Provide the (X, Y) coordinate of the cell's center where the given text is located.  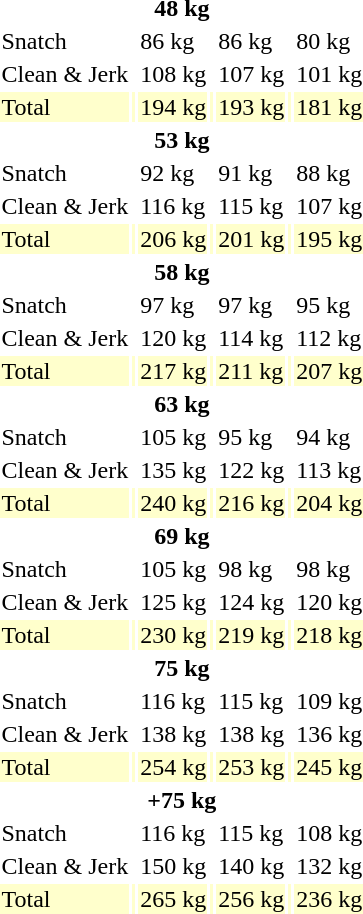
240 kg (174, 503)
114 kg (252, 338)
120 kg (174, 338)
253 kg (252, 767)
150 kg (174, 866)
254 kg (174, 767)
265 kg (174, 899)
125 kg (174, 602)
107 kg (252, 74)
217 kg (174, 371)
91 kg (252, 173)
256 kg (252, 899)
216 kg (252, 503)
92 kg (174, 173)
201 kg (252, 239)
193 kg (252, 107)
219 kg (252, 635)
140 kg (252, 866)
98 kg (252, 569)
211 kg (252, 371)
230 kg (174, 635)
194 kg (174, 107)
122 kg (252, 470)
108 kg (174, 74)
135 kg (174, 470)
95 kg (252, 437)
124 kg (252, 602)
206 kg (174, 239)
